Locate the cell with the specified text and output its (x, y) center coordinate. 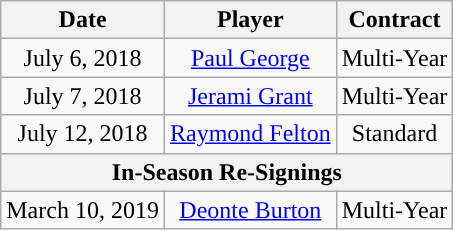
Paul George (250, 58)
Player (250, 20)
Jerami Grant (250, 96)
Raymond Felton (250, 134)
March 10, 2019 (83, 210)
July 12, 2018 (83, 134)
July 6, 2018 (83, 58)
Contract (394, 20)
July 7, 2018 (83, 96)
In-Season Re-Signings (227, 172)
Standard (394, 134)
Deonte Burton (250, 210)
Date (83, 20)
